Capture the cell that displays the provided text and extract its [X, Y] central coordinate. 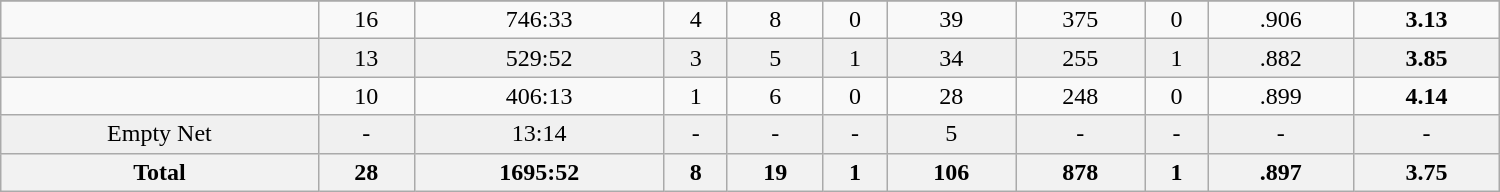
3.85 [1427, 58]
4 [696, 20]
16 [366, 20]
878 [1080, 172]
10 [366, 96]
4.14 [1427, 96]
6 [775, 96]
3.13 [1427, 20]
Empty Net [160, 134]
3 [696, 58]
3.75 [1427, 172]
529:52 [539, 58]
746:33 [539, 20]
.882 [1281, 58]
.899 [1281, 96]
13 [366, 58]
1695:52 [539, 172]
375 [1080, 20]
406:13 [539, 96]
.897 [1281, 172]
.906 [1281, 20]
13:14 [539, 134]
106 [952, 172]
248 [1080, 96]
39 [952, 20]
Total [160, 172]
34 [952, 58]
19 [775, 172]
255 [1080, 58]
